Provide the (x, y) coordinate of the cell's center where the given text is located.  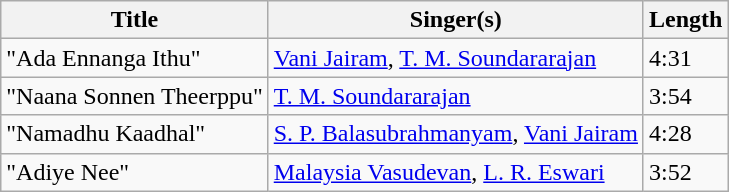
S. P. Balasubrahmanyam, Vani Jairam (456, 134)
T. M. Soundararajan (456, 96)
"Ada Ennanga Ithu" (134, 58)
"Naana Sonnen Theerppu" (134, 96)
Singer(s) (456, 20)
"Adiye Nee" (134, 172)
3:52 (685, 172)
Malaysia Vasudevan, L. R. Eswari (456, 172)
Vani Jairam, T. M. Soundararajan (456, 58)
4:28 (685, 134)
Title (134, 20)
4:31 (685, 58)
3:54 (685, 96)
Length (685, 20)
"Namadhu Kaadhal" (134, 134)
